Determine the [x, y] coordinate at the center of the cell enclosing the given text.  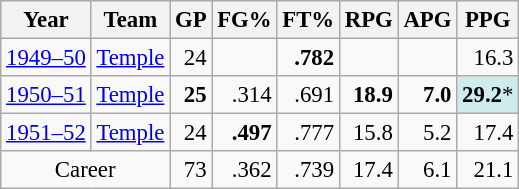
.777 [308, 133]
73 [191, 170]
.782 [308, 58]
15.8 [368, 133]
.497 [244, 133]
RPG [368, 20]
25 [191, 95]
.739 [308, 170]
APG [428, 20]
29.2* [488, 95]
GP [191, 20]
21.1 [488, 170]
18.9 [368, 95]
.314 [244, 95]
FG% [244, 20]
1950–51 [46, 95]
.362 [244, 170]
FT% [308, 20]
1951–52 [46, 133]
16.3 [488, 58]
7.0 [428, 95]
Team [130, 20]
5.2 [428, 133]
Career [86, 170]
1949–50 [46, 58]
6.1 [428, 170]
.691 [308, 95]
Year [46, 20]
PPG [488, 20]
